Capture the cell that displays the provided text and extract its [x, y] central coordinate. 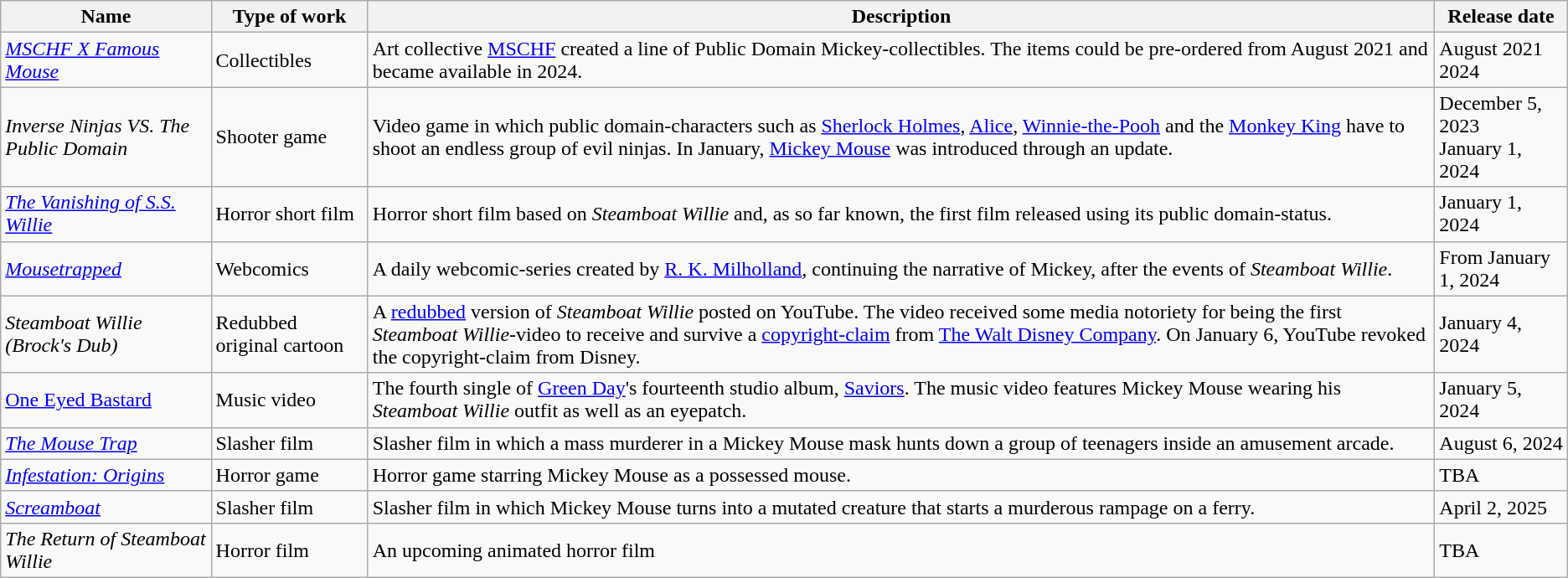
Music video [290, 400]
January 5, 2024 [1501, 400]
Screamboat [106, 507]
Slasher film in which Mickey Mouse turns into a mutated creature that starts a murderous rampage on a ferry. [901, 507]
Horror short film [290, 214]
Horror short film based on Steamboat Willie and, as so far known, the first film released using its public domain-status. [901, 214]
A daily webcomic-series created by R. K. Milholland, continuing the narrative of Mickey, after the events of Steamboat Willie. [901, 268]
One Eyed Bastard [106, 400]
Slasher film in which a mass murderer in a Mickey Mouse mask hunts down a group of teenagers inside an amusement arcade. [901, 443]
August 2021 2024 [1501, 60]
December 5, 2023 January 1, 2024 [1501, 137]
January 1, 2024 [1501, 214]
MSCHF X Famous Mouse [106, 60]
Inverse Ninjas VS. The Public Domain [106, 137]
Webcomics [290, 268]
Horror film [290, 550]
April 2, 2025 [1501, 507]
The Vanishing of S.S. Willie [106, 214]
Steamboat Willie (Brock's Dub) [106, 334]
Name [106, 17]
Release date [1501, 17]
January 4, 2024 [1501, 334]
Shooter game [290, 137]
The Return of Steamboat Willie [106, 550]
The Mouse Trap [106, 443]
Type of work [290, 17]
Horror game [290, 475]
Description [901, 17]
Redubbed original cartoon [290, 334]
An upcoming animated horror film [901, 550]
Horror game starring Mickey Mouse as a possessed mouse. [901, 475]
August 6, 2024 [1501, 443]
From January 1, 2024 [1501, 268]
Infestation: Origins [106, 475]
Collectibles [290, 60]
Mousetrapped [106, 268]
